Detect which cell encompasses the target text, then output its [X, Y] center coordinate. 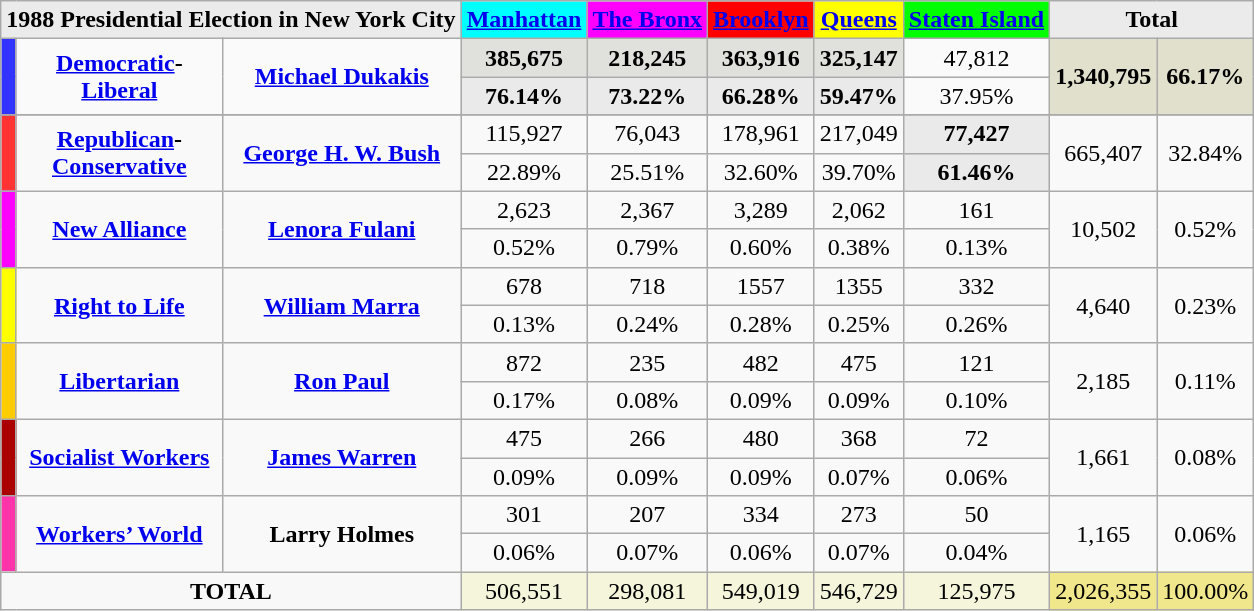
Queens [858, 20]
66.28% [762, 96]
0.38% [858, 248]
3,289 [762, 210]
76.14% [524, 96]
1,661 [1104, 457]
32.60% [762, 172]
217,049 [858, 134]
22.89% [524, 172]
Total [1152, 20]
115,927 [524, 134]
George H. W. Bush [342, 153]
2,623 [524, 210]
Brooklyn [762, 20]
25.51% [648, 172]
2,062 [858, 210]
385,675 [524, 58]
The Bronx [648, 20]
4,640 [1104, 305]
266 [648, 438]
Workers’ World [119, 534]
TOTAL [231, 591]
76,043 [648, 134]
872 [524, 362]
Socialist Workers [119, 457]
0.79% [648, 248]
1355 [858, 286]
2,367 [648, 210]
121 [976, 362]
Staten Island [976, 20]
273 [858, 515]
Libertarian [119, 381]
298,081 [648, 591]
125,975 [976, 591]
334 [762, 515]
Republican-Conservative [119, 153]
301 [524, 515]
1557 [762, 286]
0.28% [762, 324]
1,165 [1104, 534]
0.11% [1206, 381]
368 [858, 438]
10,502 [1104, 229]
482 [762, 362]
665,407 [1104, 153]
207 [648, 515]
549,019 [762, 591]
0.04% [976, 553]
Ron Paul [342, 381]
718 [648, 286]
161 [976, 210]
50 [976, 515]
72 [976, 438]
Lenora Fulani [342, 229]
178,961 [762, 134]
New Alliance [119, 229]
0.10% [976, 400]
2,185 [1104, 381]
0.60% [762, 248]
0.23% [1206, 305]
Democratic-Liberal [119, 77]
Right to Life [119, 305]
39.70% [858, 172]
47,812 [976, 58]
325,147 [858, 58]
Manhattan [524, 20]
218,245 [648, 58]
Michael Dukakis [342, 77]
546,729 [858, 591]
Larry Holmes [342, 534]
66.17% [1206, 77]
61.46% [976, 172]
332 [976, 286]
480 [762, 438]
73.22% [648, 96]
William Marra [342, 305]
363,916 [762, 58]
235 [648, 362]
1,340,795 [1104, 77]
77,427 [976, 134]
100.00% [1206, 591]
0.17% [524, 400]
1988 Presidential Election in New York City [231, 20]
506,551 [524, 591]
0.26% [976, 324]
32.84% [1206, 153]
37.95% [976, 96]
0.25% [858, 324]
James Warren [342, 457]
678 [524, 286]
59.47% [858, 96]
0.24% [648, 324]
2,026,355 [1104, 591]
